Determine the (x, y) coordinate at the center of the cell enclosing the given text.  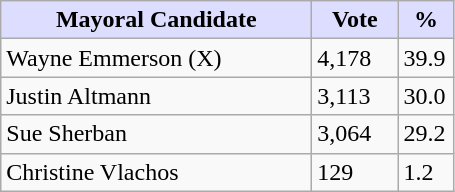
Mayoral Candidate (156, 20)
Vote (355, 20)
30.0 (426, 96)
3,064 (355, 134)
39.9 (426, 58)
Christine Vlachos (156, 172)
29.2 (426, 134)
1.2 (426, 172)
4,178 (355, 58)
Wayne Emmerson (X) (156, 58)
% (426, 20)
Justin Altmann (156, 96)
3,113 (355, 96)
Sue Sherban (156, 134)
129 (355, 172)
